From the cell containing the given text, extract its center point as [x, y] coordinate. 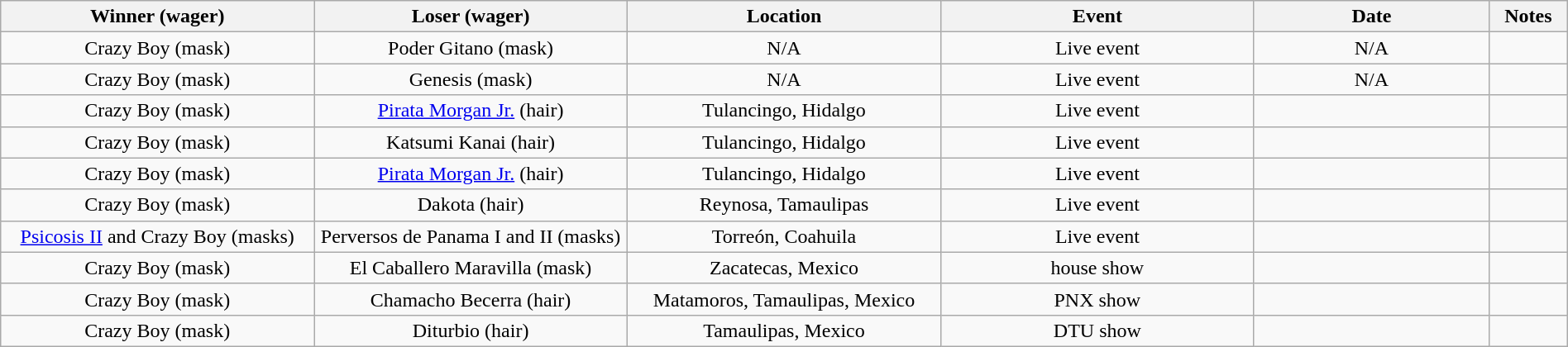
Perversos de Panama I and II (masks) [471, 236]
Winner (wager) [157, 17]
Katsumi Kanai (hair) [471, 142]
house show [1097, 268]
Chamacho Becerra (hair) [471, 299]
Genesis (mask) [471, 79]
Poder Gitano (mask) [471, 48]
Matamoros, Tamaulipas, Mexico [784, 299]
Torreón, Coahuila [784, 236]
Diturbio (hair) [471, 330]
Reynosa, Tamaulipas [784, 205]
Event [1097, 17]
Loser (wager) [471, 17]
Zacatecas, Mexico [784, 268]
Date [1371, 17]
Location [784, 17]
DTU show [1097, 330]
Psicosis II and Crazy Boy (masks) [157, 236]
Tamaulipas, Mexico [784, 330]
Notes [1528, 17]
El Caballero Maravilla (mask) [471, 268]
PNX show [1097, 299]
Dakota (hair) [471, 205]
